Capture the cell that displays the provided text and extract its [x, y] central coordinate. 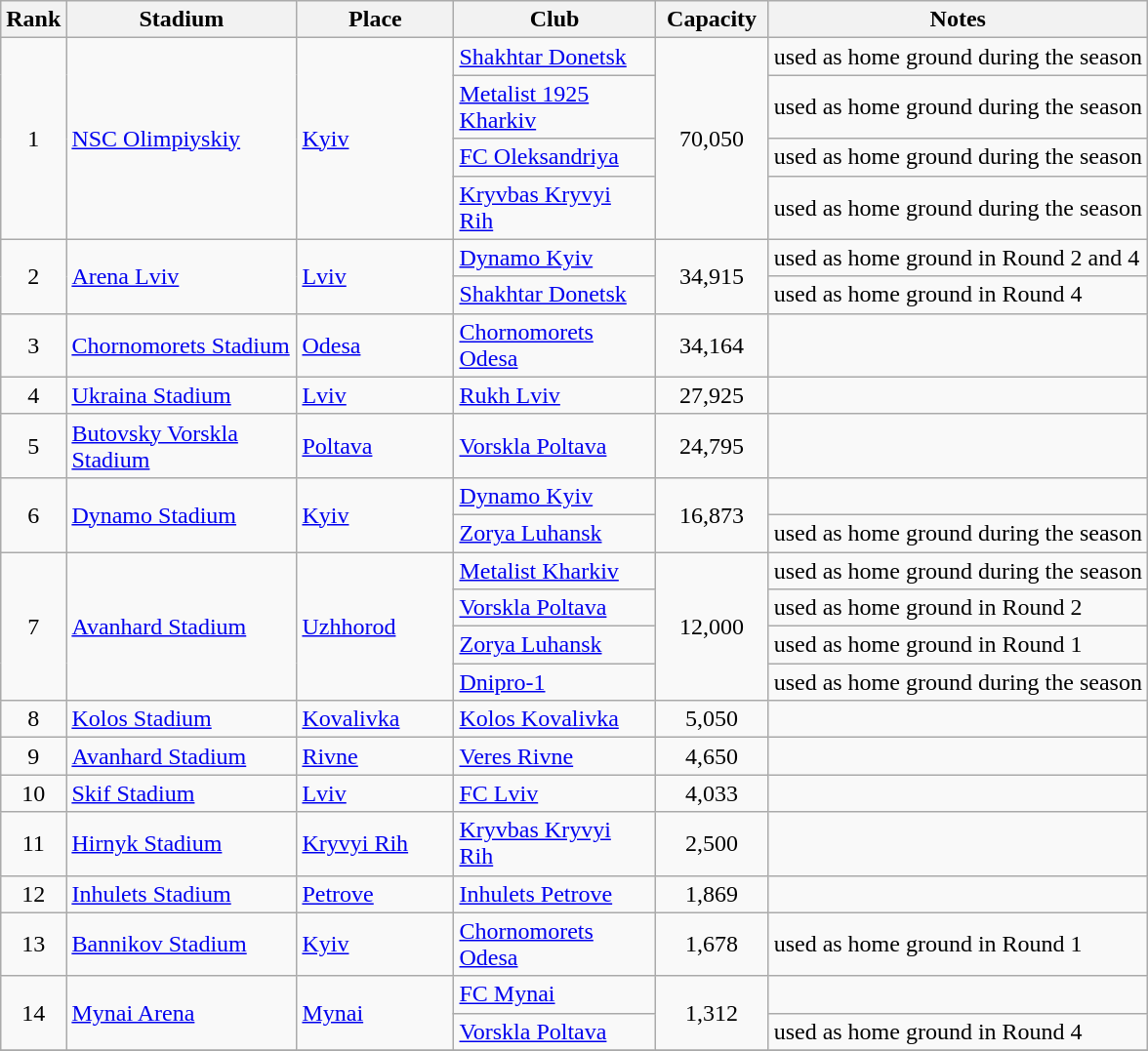
NSC Olimpiyskiy [182, 139]
11 [33, 843]
34,164 [712, 345]
Capacity [712, 20]
7 [33, 627]
Mynai [375, 1013]
Metalist 1925 Kharkiv [554, 107]
2 [33, 276]
FC Oleksandriya [554, 157]
Kryvyi Rih [375, 843]
Odesa [375, 345]
Ukraina Stadium [182, 395]
Bannikov Stadium [182, 945]
1 [33, 139]
Inhulets Petrove [554, 894]
4,650 [712, 756]
FC Mynai [554, 994]
Kolos Stadium [182, 719]
Poltava [375, 445]
5 [33, 445]
Inhulets Stadium [182, 894]
used as home ground in Round 2 [958, 608]
24,795 [712, 445]
Rivne [375, 756]
Place [375, 20]
Skif Stadium [182, 793]
Kovalivka [375, 719]
Club [554, 20]
27,925 [712, 395]
10 [33, 793]
used as home ground in Round 2 and 4 [958, 258]
Uzhhorod [375, 627]
12,000 [712, 627]
Kolos Kovalivka [554, 719]
1,869 [712, 894]
1,312 [712, 1013]
Mynai Arena [182, 1013]
3 [33, 345]
70,050 [712, 139]
Metalist Kharkiv [554, 571]
Stadium [182, 20]
Veres Rivne [554, 756]
Rank [33, 20]
6 [33, 514]
4,033 [712, 793]
Notes [958, 20]
Hirnyk Stadium [182, 843]
Butovsky Vorskla Stadium [182, 445]
Dnipro-1 [554, 682]
34,915 [712, 276]
1,678 [712, 945]
13 [33, 945]
Dynamo Stadium [182, 514]
14 [33, 1013]
4 [33, 395]
Petrove [375, 894]
9 [33, 756]
Chornomorets Stadium [182, 345]
Arena Lviv [182, 276]
12 [33, 894]
2,500 [712, 843]
5,050 [712, 719]
8 [33, 719]
FC Lviv [554, 793]
16,873 [712, 514]
Rukh Lviv [554, 395]
